Provide the [x, y] coordinate of the cell's center where the given text is located.  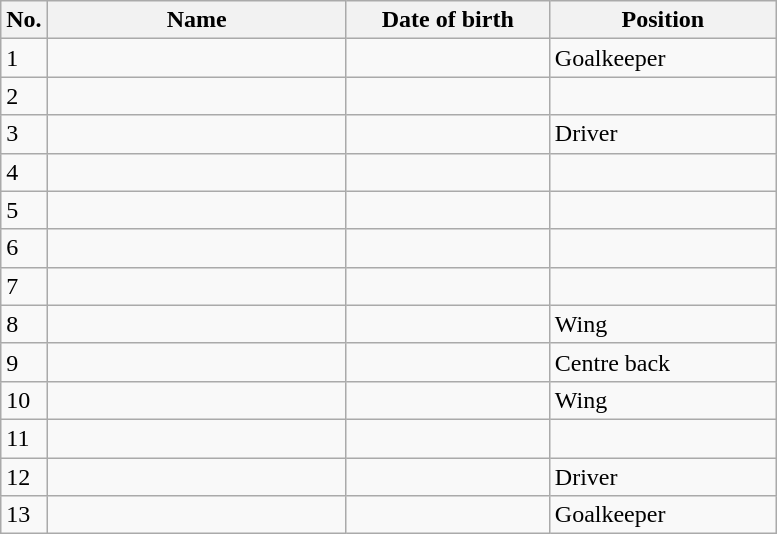
8 [24, 324]
3 [24, 134]
13 [24, 515]
10 [24, 400]
7 [24, 286]
Date of birth [448, 20]
6 [24, 248]
9 [24, 362]
1 [24, 58]
2 [24, 96]
Position [662, 20]
4 [24, 172]
11 [24, 438]
12 [24, 477]
Centre back [662, 362]
5 [24, 210]
No. [24, 20]
Name [196, 20]
